For the text-containing cell, return its midpoint in (x, y) coordinate format. 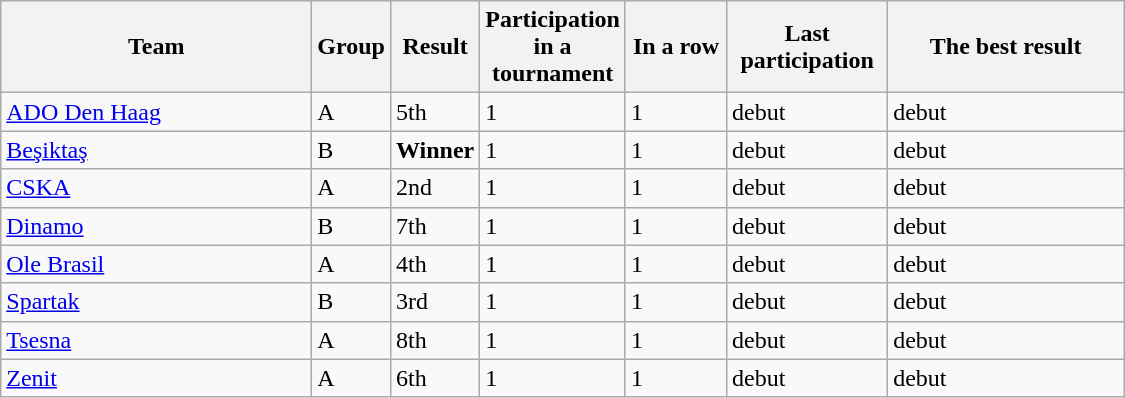
2nd (434, 188)
Last participation (808, 47)
4th (434, 264)
In a row (676, 47)
Dinamo (156, 226)
Winner (434, 150)
Team (156, 47)
3rd (434, 302)
The best result (1006, 47)
Result (434, 47)
Ole Brasil (156, 264)
А (352, 378)
8th (434, 340)
7th (434, 226)
Participation in a tournament (553, 47)
Tsesna (156, 340)
В (352, 150)
Spartak (156, 302)
Zenit (156, 378)
Group (352, 47)
6th (434, 378)
5th (434, 112)
ADO Den Haag (156, 112)
Beşiktaş (156, 150)
CSKA (156, 188)
